Determine the [X, Y] coordinate at the center of the cell enclosing the given text.  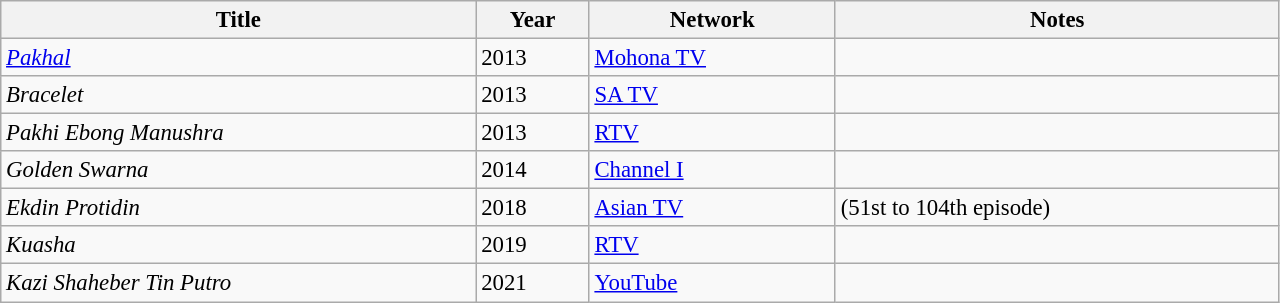
YouTube [712, 283]
2021 [532, 283]
Year [532, 20]
Network [712, 20]
2019 [532, 245]
Kuasha [238, 245]
Mohona TV [712, 58]
Pakhal [238, 58]
2018 [532, 208]
Golden Swarna [238, 170]
Pakhi Ebong Manushra [238, 133]
2014 [532, 170]
Asian TV [712, 208]
Bracelet [238, 95]
Channel I [712, 170]
Notes [1057, 20]
SA TV [712, 95]
Title [238, 20]
Ekdin Protidin [238, 208]
Kazi Shaheber Tin Putro [238, 283]
(51st to 104th episode) [1057, 208]
